Find where the given text appears and provide that cell's center as [x, y] coordinate. 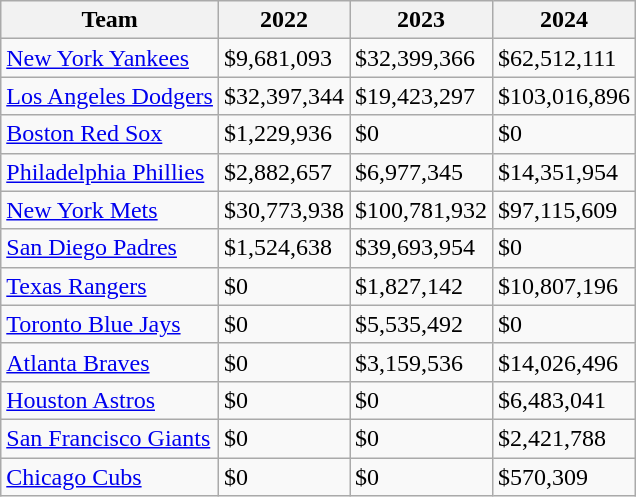
Toronto Blue Jays [110, 324]
San Francisco Giants [110, 438]
Los Angeles Dodgers [110, 96]
Atlanta Braves [110, 362]
Philadelphia Phillies [110, 172]
$32,397,344 [284, 96]
$100,781,932 [422, 210]
Chicago Cubs [110, 477]
$1,524,638 [284, 248]
$6,483,041 [564, 400]
$570,309 [564, 477]
$5,535,492 [422, 324]
Houston Astros [110, 400]
2022 [284, 20]
$10,807,196 [564, 286]
$1,827,142 [422, 286]
$9,681,093 [284, 58]
$6,977,345 [422, 172]
$103,016,896 [564, 96]
New York Mets [110, 210]
$14,026,496 [564, 362]
2024 [564, 20]
$32,399,366 [422, 58]
$14,351,954 [564, 172]
$1,229,936 [284, 134]
New York Yankees [110, 58]
2023 [422, 20]
$39,693,954 [422, 248]
Boston Red Sox [110, 134]
$2,882,657 [284, 172]
San Diego Padres [110, 248]
$30,773,938 [284, 210]
$2,421,788 [564, 438]
Team [110, 20]
$97,115,609 [564, 210]
$62,512,111 [564, 58]
$19,423,297 [422, 96]
$3,159,536 [422, 362]
Texas Rangers [110, 286]
